Return the (x, y) coordinate for the center point of the cell that contains the specified text.  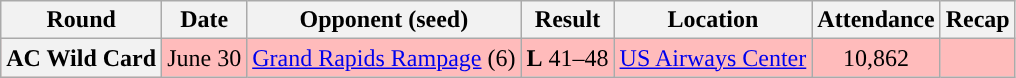
AC Wild Card (82, 58)
Result (568, 20)
Recap (978, 20)
Attendance (876, 20)
Opponent (seed) (384, 20)
10,862 (876, 58)
Location (713, 20)
Grand Rapids Rampage (6) (384, 58)
L 41–48 (568, 58)
US Airways Center (713, 58)
Round (82, 20)
Date (204, 20)
June 30 (204, 58)
